Pinpoint the cell where the given text exists, returning its [x, y] midpoint coordinate. 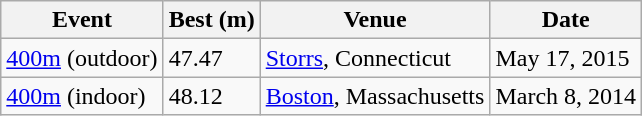
Event [82, 20]
Venue [375, 20]
48.12 [212, 96]
Boston, Massachusetts [375, 96]
Storrs, Connecticut [375, 58]
Date [566, 20]
400m (indoor) [82, 96]
47.47 [212, 58]
Best (m) [212, 20]
March 8, 2014 [566, 96]
May 17, 2015 [566, 58]
400m (outdoor) [82, 58]
